Search for the cell housing the specified text and yield its [x, y] center coordinate. 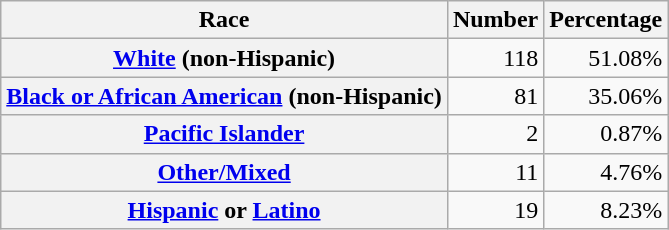
Race [224, 20]
118 [495, 58]
Black or African American (non-Hispanic) [224, 96]
White (non-Hispanic) [224, 58]
4.76% [606, 172]
Number [495, 20]
35.06% [606, 96]
11 [495, 172]
2 [495, 134]
Percentage [606, 20]
Hispanic or Latino [224, 210]
81 [495, 96]
8.23% [606, 210]
Pacific Islander [224, 134]
Other/Mixed [224, 172]
0.87% [606, 134]
51.08% [606, 58]
19 [495, 210]
